Provide the [x, y] coordinate of the cell's center where the given text is located.  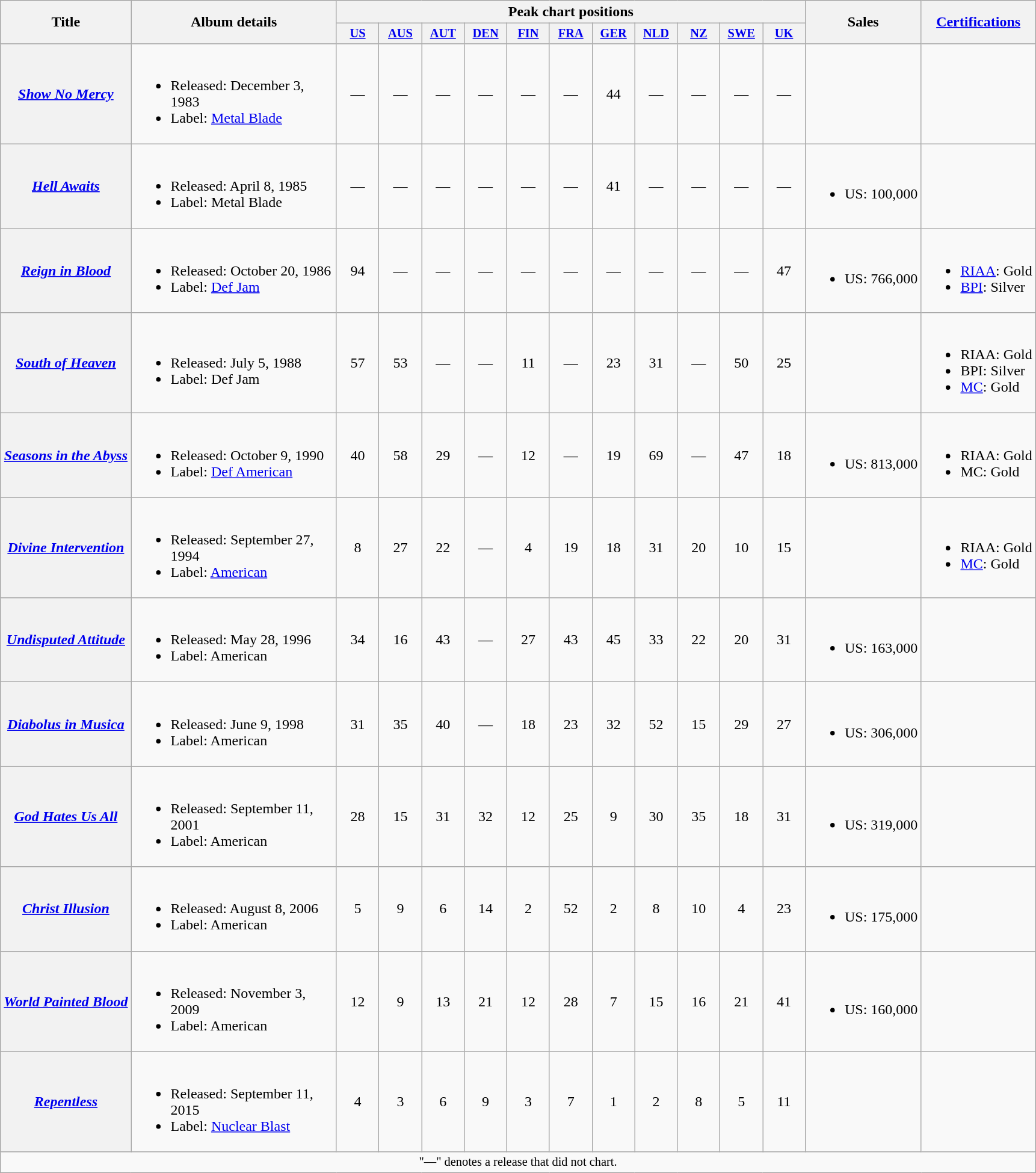
Released: October 20, 1986Label: Def Jam [233, 271]
14 [486, 909]
Sales [863, 22]
Released: September 11, 2001Label: American [233, 817]
US: 306,000 [863, 724]
Released: September 11, 2015Label: Nuclear Blast [233, 1102]
45 [614, 640]
RIAA: GoldBPI: SilverMC: Gold [978, 363]
South of Heaven [66, 363]
Undisputed Attitude [66, 640]
Released: September 27, 1994Label: American [233, 547]
58 [401, 455]
Released: November 3, 2009Label: American [233, 1001]
RIAA: GoldBPI: Silver [978, 271]
US: 319,000 [863, 817]
Peak chart positions [570, 12]
World Painted Blood [66, 1001]
Album details [233, 22]
AUT [443, 34]
US: 160,000 [863, 1001]
FIN [528, 34]
US: 766,000 [863, 271]
AUS [401, 34]
SWE [741, 34]
NLD [656, 34]
Released: July 5, 1988Label: Def Jam [233, 363]
"—" denotes a release that did not chart. [519, 1162]
DEN [486, 34]
UK [785, 34]
Released: October 9, 1990Label: Def American [233, 455]
Released: August 8, 2006Label: American [233, 909]
94 [357, 271]
Show No Mercy [66, 94]
34 [357, 640]
13 [443, 1001]
53 [401, 363]
Repentless [66, 1102]
US: 163,000 [863, 640]
Released: December 3, 1983Label: Metal Blade [233, 94]
Released: May 28, 1996Label: American [233, 640]
GER [614, 34]
NZ [699, 34]
33 [656, 640]
Released: April 8, 1985Label: Metal Blade [233, 186]
US: 175,000 [863, 909]
Released: June 9, 1998Label: American [233, 724]
Reign in Blood [66, 271]
Certifications [978, 22]
US [357, 34]
US: 813,000 [863, 455]
Title [66, 22]
69 [656, 455]
Diabolus in Musica [66, 724]
Hell Awaits [66, 186]
1 [614, 1102]
Christ Illusion [66, 909]
God Hates Us All [66, 817]
50 [741, 363]
US: 100,000 [863, 186]
44 [614, 94]
Divine Intervention [66, 547]
57 [357, 363]
FRA [570, 34]
30 [656, 817]
Seasons in the Abyss [66, 455]
